Return the [x, y] coordinate for the center point of the cell that contains the specified text.  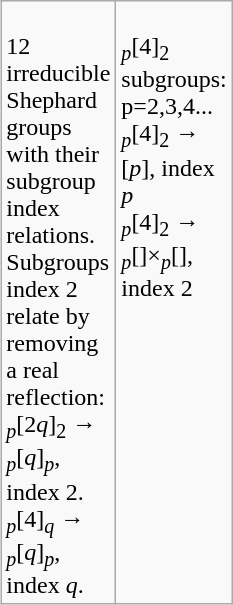
p[4]2 subgroups: p=2,3,4...p[4]2 → [p], index pp[4]2 → p[]×p[], index 2 [174, 302]
